Pinpoint the cell where the given text exists, returning its [X, Y] midpoint coordinate. 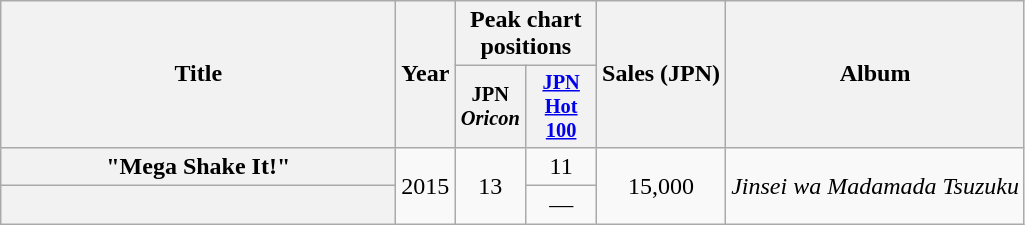
JPN Hot 100 [562, 107]
Peak chart positions [526, 34]
Jinsei wa Madamada Tsuzuku [876, 185]
"Mega Shake It!" [198, 166]
JPN Oricon [490, 107]
11 [562, 166]
— [562, 205]
Year [426, 74]
Album [876, 74]
Title [198, 74]
13 [490, 185]
15,000 [662, 185]
Sales (JPN) [662, 74]
2015 [426, 185]
